Locate the cell with the specified text and output its (X, Y) center coordinate. 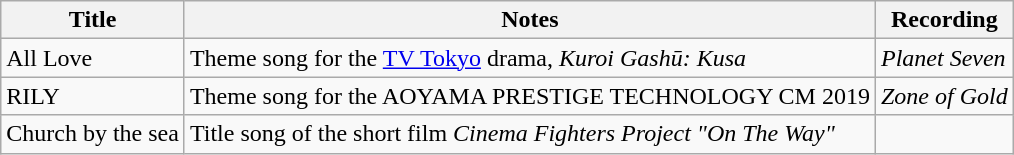
Theme song for the AOYAMA PRESTIGE TECHNOLOGY CM 2019 (530, 96)
Title song of the short film Cinema Fighters Project "On The Way" (530, 134)
RILY (93, 96)
Zone of Gold (944, 96)
Recording (944, 20)
All Love (93, 58)
Theme song for the TV Tokyo drama, Kuroi Gashū: Kusa (530, 58)
Notes (530, 20)
Planet Seven (944, 58)
Title (93, 20)
Church by the sea (93, 134)
